Detect which cell encompasses the target text, then output its [x, y] center coordinate. 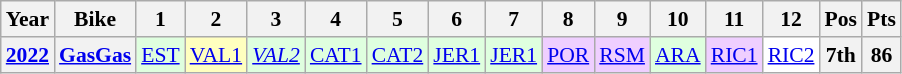
RSM [622, 55]
10 [678, 19]
GasGas [95, 55]
Bike [95, 19]
CAT1 [336, 55]
CAT2 [398, 55]
6 [456, 19]
Pts [882, 19]
VAL1 [216, 55]
Year [28, 19]
RIC1 [734, 55]
EST [160, 55]
RIC2 [792, 55]
2022 [28, 55]
12 [792, 19]
7 [514, 19]
8 [568, 19]
7th [840, 55]
VAL2 [276, 55]
2 [216, 19]
9 [622, 19]
4 [336, 19]
3 [276, 19]
ARA [678, 55]
1 [160, 19]
11 [734, 19]
Pos [840, 19]
5 [398, 19]
POR [568, 55]
86 [882, 55]
